Detect which cell encompasses the target text, then output its [x, y] center coordinate. 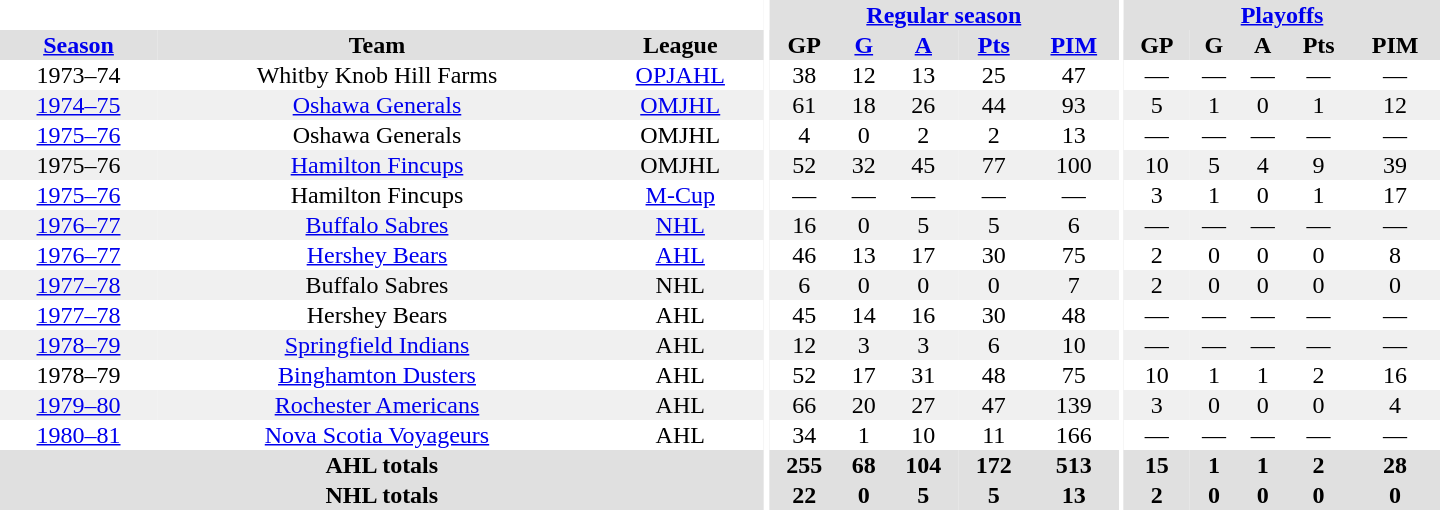
League [680, 45]
Nova Scotia Voyageurs [377, 435]
1980–81 [78, 435]
Playoffs [1282, 15]
34 [804, 435]
27 [923, 405]
OPJAHL [680, 75]
68 [864, 465]
8 [1395, 255]
Team [377, 45]
14 [864, 315]
26 [923, 105]
61 [804, 105]
AHL totals [382, 465]
38 [804, 75]
93 [1074, 105]
M-Cup [680, 195]
255 [804, 465]
77 [994, 165]
513 [1074, 465]
18 [864, 105]
1979–80 [78, 405]
22 [804, 495]
Whitby Knob Hill Farms [377, 75]
Springfield Indians [377, 345]
166 [1074, 435]
Rochester Americans [377, 405]
104 [923, 465]
7 [1074, 285]
32 [864, 165]
100 [1074, 165]
11 [994, 435]
172 [994, 465]
66 [804, 405]
28 [1395, 465]
39 [1395, 165]
46 [804, 255]
9 [1318, 165]
15 [1157, 465]
139 [1074, 405]
Season [78, 45]
Regular season [944, 15]
1973–74 [78, 75]
31 [923, 375]
44 [994, 105]
20 [864, 405]
NHL totals [382, 495]
1974–75 [78, 105]
Binghamton Dusters [377, 375]
25 [994, 75]
